From the cell containing the given text, extract its center point as (x, y) coordinate. 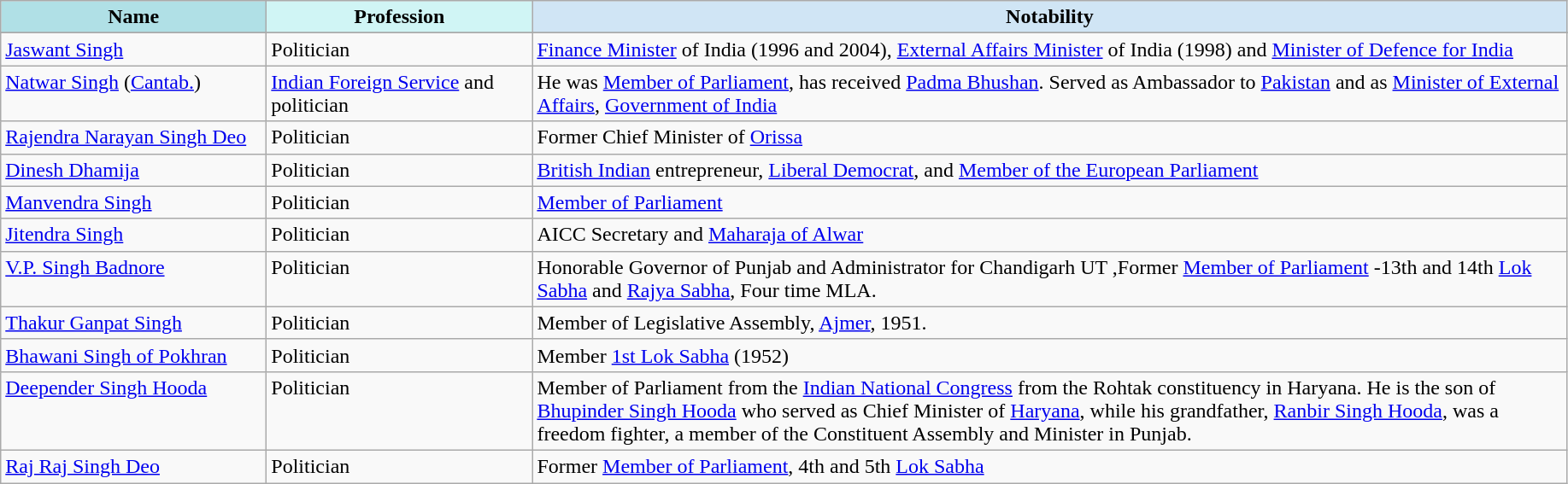
V.P. Singh Badnore (133, 278)
Bhawani Singh of Pokhran (133, 355)
Member of Parliament (1049, 202)
Former Member of Parliament, 4th and 5th Lok Sabha (1049, 466)
AICC Secretary and Maharaja of Alwar (1049, 235)
Profession (400, 17)
British Indian entrepreneur, Liberal Democrat, and Member of the European Parliament (1049, 170)
Jaswant Singh (133, 50)
Rajendra Narayan Singh Deo (133, 137)
He was Member of Parliament, has received Padma Bhushan. Served as Ambassador to Pakistan and as Minister of External Affairs, Government of India (1049, 94)
Manvendra Singh (133, 202)
Notability (1049, 17)
Name (133, 17)
Natwar Singh (Cantab.) (133, 94)
Member of Legislative Assembly, Ajmer, 1951. (1049, 323)
Dinesh Dhamija (133, 170)
Thakur Ganpat Singh (133, 323)
Member 1st Lok Sabha (1952) (1049, 355)
Indian Foreign Service and politician (400, 94)
Former Chief Minister of Orissa (1049, 137)
Raj Raj Singh Deo (133, 466)
Jitendra Singh (133, 235)
Deepender Singh Hooda (133, 411)
Finance Minister of India (1996 and 2004), External Affairs Minister of India (1998) and Minister of Defence for India (1049, 50)
